Identify which cell holds the provided text, then report its (X, Y) central coordinate. 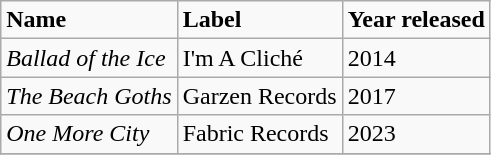
One More City (89, 134)
Label (260, 20)
Name (89, 20)
2023 (416, 134)
2014 (416, 58)
I'm A Cliché (260, 58)
Year released (416, 20)
2017 (416, 96)
Ballad of the Ice (89, 58)
Garzen Records (260, 96)
The Beach Goths (89, 96)
Fabric Records (260, 134)
